From the cell containing the given text, extract its center point as [X, Y] coordinate. 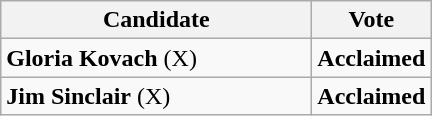
Jim Sinclair (X) [156, 96]
Vote [372, 20]
Candidate [156, 20]
Gloria Kovach (X) [156, 58]
